Scan for the cell matching the given text and deliver its (X, Y) coordinate at center. 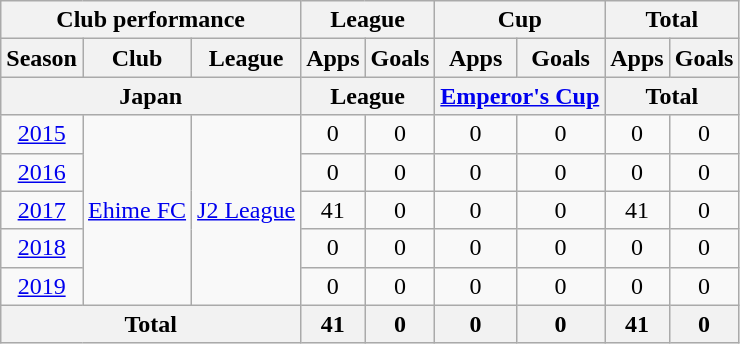
2017 (42, 210)
J2 League (246, 210)
Ehime FC (136, 210)
Club performance (151, 20)
2016 (42, 172)
2019 (42, 286)
Cup (520, 20)
2018 (42, 248)
2015 (42, 134)
Club (136, 58)
Season (42, 58)
Emperor's Cup (520, 96)
Japan (151, 96)
